Provide the (X, Y) coordinate of the cell's center where the given text is located.  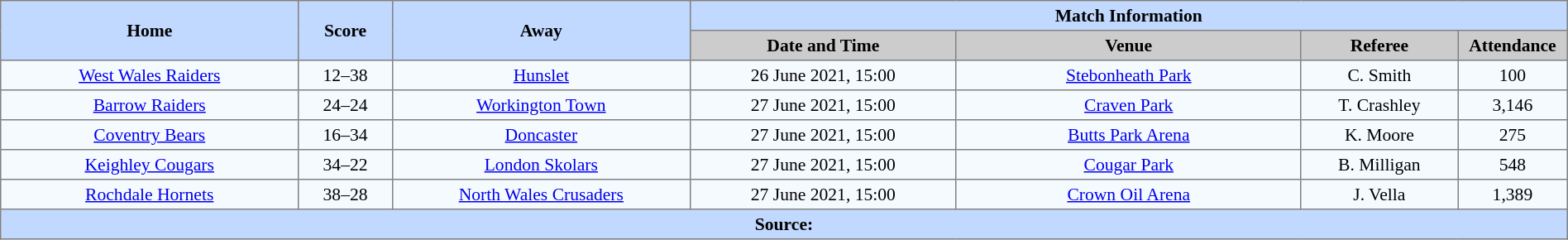
Butts Park Arena (1128, 135)
Rochdale Hornets (150, 194)
Venue (1128, 46)
J. Vella (1379, 194)
K. Moore (1379, 135)
Hunslet (541, 75)
Match Information (1128, 16)
Stebonheath Park (1128, 75)
Home (150, 31)
275 (1513, 135)
T. Crashley (1379, 105)
34–22 (346, 165)
Source: (784, 224)
Workington Town (541, 105)
Away (541, 31)
Score (346, 31)
Doncaster (541, 135)
12–38 (346, 75)
Cougar Park (1128, 165)
Coventry Bears (150, 135)
Barrow Raiders (150, 105)
North Wales Crusaders (541, 194)
3,146 (1513, 105)
West Wales Raiders (150, 75)
Craven Park (1128, 105)
C. Smith (1379, 75)
24–24 (346, 105)
Date and Time (823, 46)
38–28 (346, 194)
26 June 2021, 15:00 (823, 75)
16–34 (346, 135)
London Skolars (541, 165)
B. Milligan (1379, 165)
Attendance (1513, 46)
100 (1513, 75)
548 (1513, 165)
Referee (1379, 46)
1,389 (1513, 194)
Crown Oil Arena (1128, 194)
Keighley Cougars (150, 165)
